Determine the (X, Y) coordinate at the center of the cell enclosing the given text.  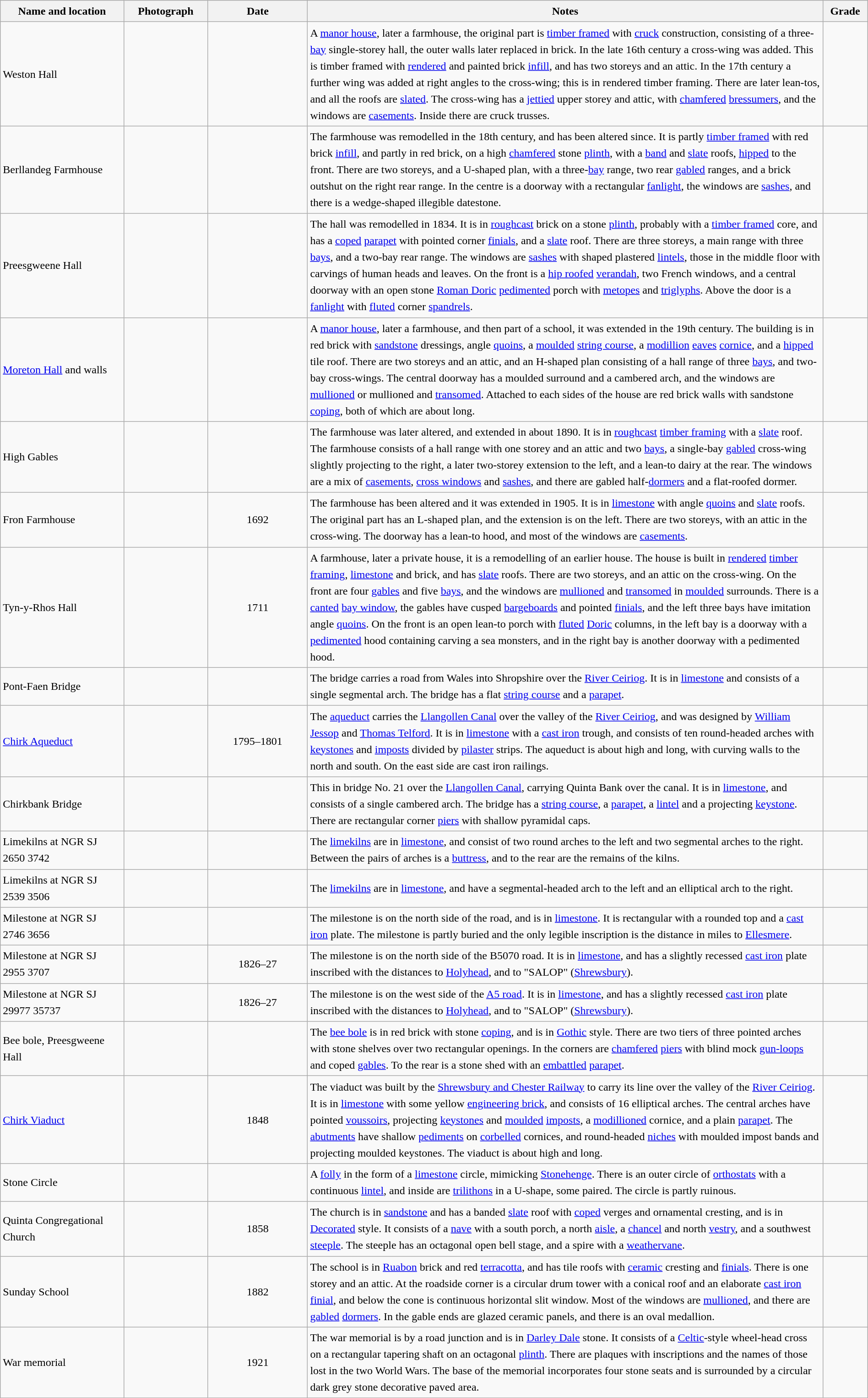
Weston Hall (62, 74)
Limekilns at NGR SJ 2650 3742 (62, 850)
Berllandeg Farmhouse (62, 169)
Grade (845, 11)
Milestone at NGR SJ 29977 35737 (62, 1002)
Moreton Hall and walls (62, 369)
Milestone at NGR SJ 2746 3656 (62, 926)
1692 (258, 519)
1848 (258, 1119)
1711 (258, 607)
Bee bole, Preesgweene Hall (62, 1049)
High Gables (62, 457)
The limekilns are in limestone, and have a segmental-headed arch to the left and an elliptical arch to the right. (565, 889)
1858 (258, 1229)
Photograph (166, 11)
Fron Farmhouse (62, 519)
Milestone at NGR SJ 2955 3707 (62, 965)
Chirk Aqueduct (62, 741)
Notes (565, 11)
Quinta Congregational Church (62, 1229)
Name and location (62, 11)
Chirk Viaduct (62, 1119)
Stone Circle (62, 1183)
Chirkbank Bridge (62, 803)
War memorial (62, 1362)
1921 (258, 1362)
Pont-Faen Bridge (62, 686)
1882 (258, 1292)
Sunday School (62, 1292)
Tyn-y-Rhos Hall (62, 607)
1795–1801 (258, 741)
Preesgweene Hall (62, 266)
Limekilns at NGR SJ 2539 3506 (62, 889)
Date (258, 11)
